Scan for the cell matching the given text and deliver its [x, y] coordinate at center. 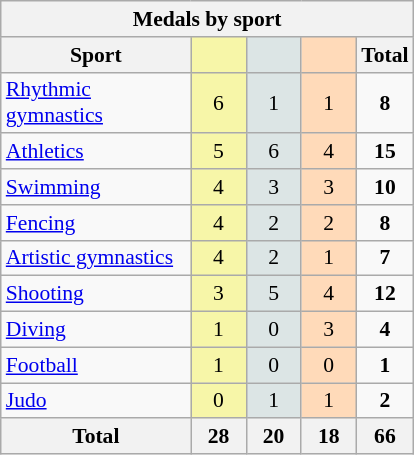
28 [218, 437]
Football [96, 365]
Shooting [96, 294]
Artistic gymnastics [96, 258]
Sport [96, 55]
Fencing [96, 223]
18 [328, 437]
15 [384, 152]
66 [384, 437]
7 [384, 258]
Rhythmic gymnastics [96, 102]
Athletics [96, 152]
10 [384, 187]
Swimming [96, 187]
Medals by sport [208, 19]
Judo [96, 401]
20 [274, 437]
Diving [96, 330]
12 [384, 294]
